Return the (x, y) coordinate for the center point of the cell that contains the specified text.  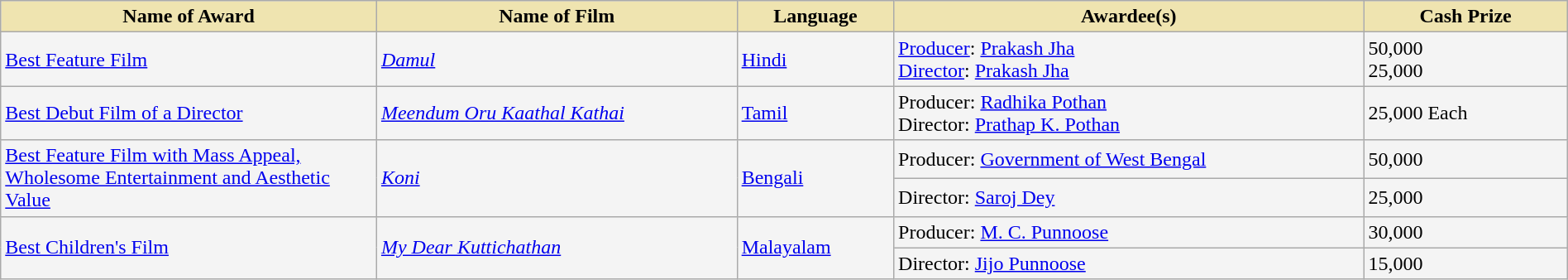
Best Feature Film (189, 60)
Producer: M. C. Punnoose (1129, 232)
Bengali (815, 178)
Producer: Government of West Bengal (1129, 159)
Director: Jijo Punnoose (1129, 263)
My Dear Kuttichathan (557, 248)
Best Children's Film (189, 248)
25,000 (1465, 197)
Best Debut Film of a Director (189, 113)
Koni (557, 178)
Language (815, 17)
Producer: Radhika PothanDirector: Prathap K. Pothan (1129, 113)
50,000 25,000 (1465, 60)
50,000 (1465, 159)
Awardee(s) (1129, 17)
Name of Award (189, 17)
15,000 (1465, 263)
Name of Film (557, 17)
Producer: Prakash JhaDirector: Prakash Jha (1129, 60)
Meendum Oru Kaathal Kathai (557, 113)
25,000 Each (1465, 113)
Director: Saroj Dey (1129, 197)
Cash Prize (1465, 17)
Hindi (815, 60)
Tamil (815, 113)
Malayalam (815, 248)
Damul (557, 60)
Best Feature Film with Mass Appeal, Wholesome Entertainment and Aesthetic Value (189, 178)
30,000 (1465, 232)
